Scan for the cell matching the given text and deliver its (X, Y) coordinate at center. 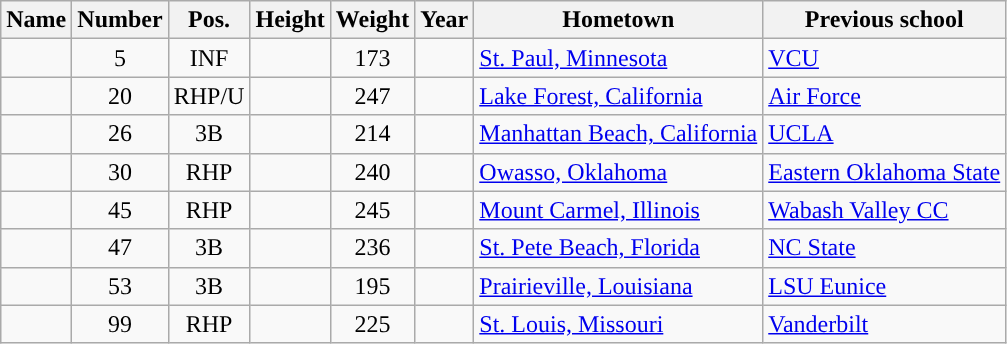
VCU (884, 58)
195 (372, 286)
Name (36, 20)
99 (120, 324)
Wabash Valley CC (884, 210)
NC State (884, 248)
Pos. (209, 20)
Vanderbilt (884, 324)
Eastern Oklahoma State (884, 172)
RHP/U (209, 96)
Manhattan Beach, California (618, 134)
236 (372, 248)
47 (120, 248)
Hometown (618, 20)
Previous school (884, 20)
247 (372, 96)
Height (290, 20)
Mount Carmel, Illinois (618, 210)
20 (120, 96)
UCLA (884, 134)
214 (372, 134)
225 (372, 324)
INF (209, 58)
Lake Forest, California (618, 96)
Weight (372, 20)
St. Paul, Minnesota (618, 58)
Year (444, 20)
26 (120, 134)
45 (120, 210)
Air Force (884, 96)
245 (372, 210)
240 (372, 172)
LSU Eunice (884, 286)
5 (120, 58)
Owasso, Oklahoma (618, 172)
St. Pete Beach, Florida (618, 248)
Number (120, 20)
Prairieville, Louisiana (618, 286)
53 (120, 286)
173 (372, 58)
30 (120, 172)
St. Louis, Missouri (618, 324)
